Output the [X, Y] coordinate of the center of the cell containing the given text.  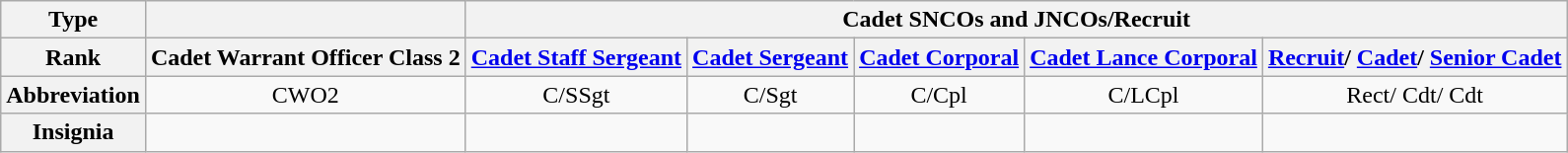
Abbreviation [73, 95]
C/SSgt [576, 95]
C/Cpl [939, 95]
Cadet Corporal [939, 57]
Insignia [73, 132]
CWO2 [306, 95]
Rank [73, 57]
Cadet Sergeant [771, 57]
Rect/ Cdt/ Cdt [1414, 95]
Cadet Warrant Officer Class 2 [306, 57]
Cadet SNCOs and JNCOs/Recruit [1016, 20]
C/LCpl [1144, 95]
C/Sgt [771, 95]
Cadet Lance Corporal [1144, 57]
Cadet Staff Sergeant [576, 57]
Type [73, 20]
Recruit/ Cadet/ Senior Cadet [1414, 57]
